Identify which cell holds the provided text, then report its (x, y) central coordinate. 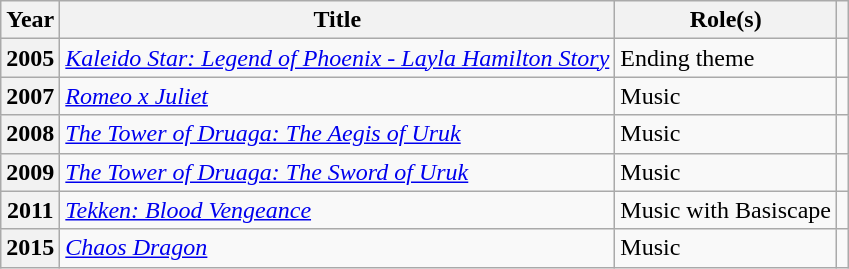
Year (30, 20)
Title (338, 20)
Romeo x Juliet (338, 96)
2005 (30, 58)
Role(s) (726, 20)
Kaleido Star: Legend of Phoenix - Layla Hamilton Story (338, 58)
Ending theme (726, 58)
2011 (30, 210)
The Tower of Druaga: The Sword of Uruk (338, 172)
2008 (30, 134)
Tekken: Blood Vengeance (338, 210)
Chaos Dragon (338, 248)
2015 (30, 248)
2009 (30, 172)
Music with Basiscape (726, 210)
The Tower of Druaga: The Aegis of Uruk (338, 134)
2007 (30, 96)
